For the text-containing cell, return its midpoint in (x, y) coordinate format. 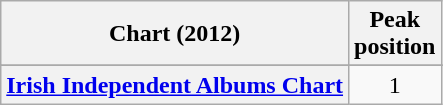
Chart (2012) (175, 34)
Peakposition (395, 34)
Irish Independent Albums Chart (175, 85)
1 (395, 85)
